Determine the (X, Y) coordinate at the center of the cell enclosing the given text.  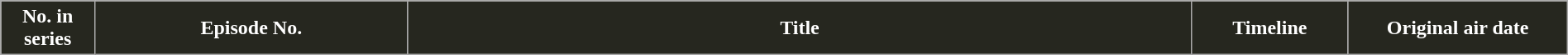
Episode No. (251, 28)
Title (799, 28)
Original air date (1457, 28)
Timeline (1270, 28)
No. in series (48, 28)
